Return the [X, Y] coordinate for the center point of the cell that contains the specified text.  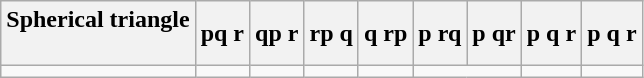
pq r [222, 34]
q rp [385, 34]
rp q [331, 34]
p qr [494, 34]
qp r [277, 34]
Spherical triangle [98, 34]
p rq [440, 34]
